For the text-containing cell, return its midpoint in (X, Y) coordinate format. 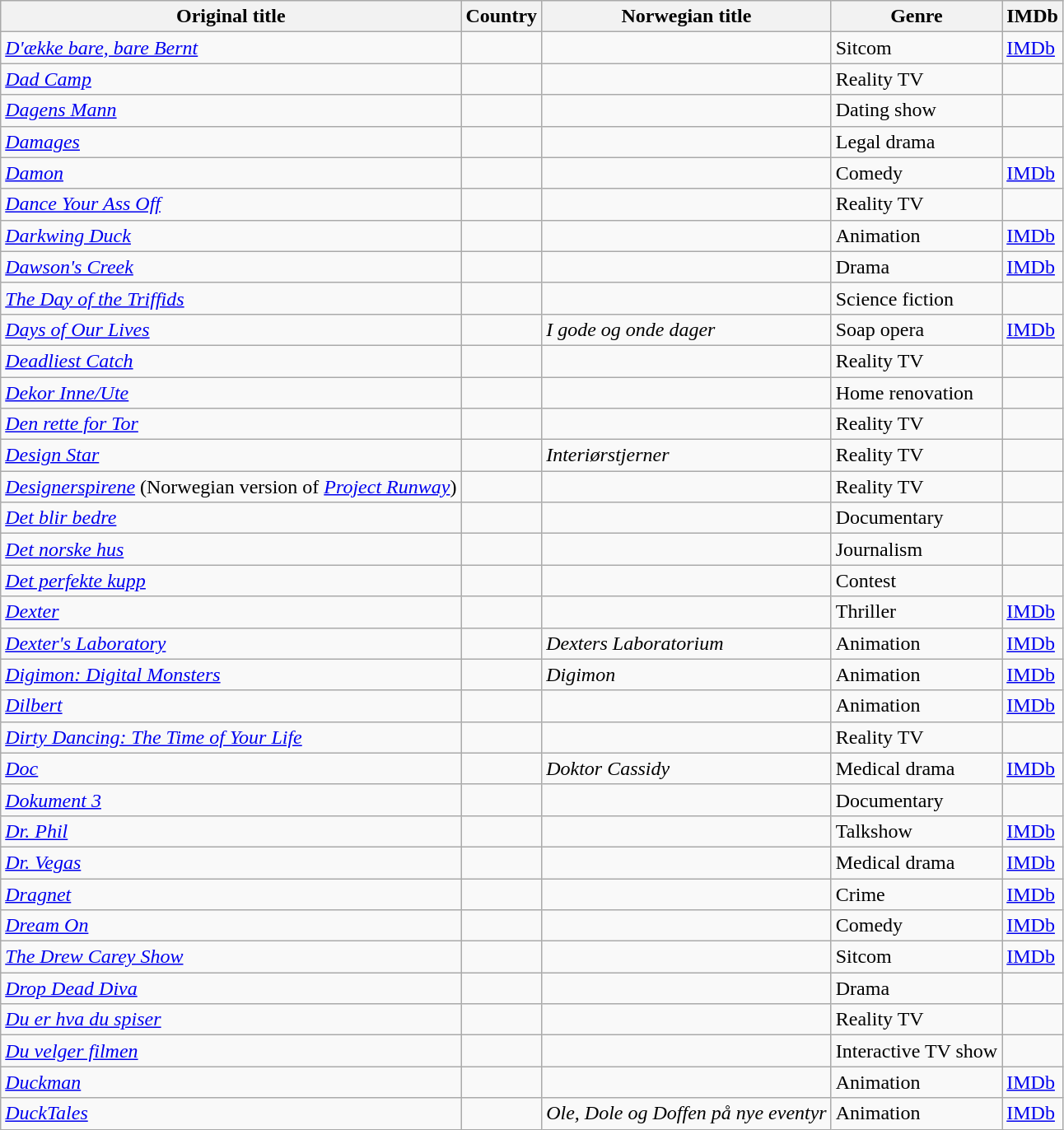
Dirty Dancing: The Time of Your Life (231, 737)
The Drew Carey Show (231, 957)
Deadliest Catch (231, 361)
Designerspirene (Norwegian version of Project Runway) (231, 487)
Talkshow (916, 831)
Dance Your Ass Off (231, 204)
Design Star (231, 455)
Doktor Cassidy (687, 768)
Du velger filmen (231, 1051)
Det norske hus (231, 549)
Dream On (231, 926)
Science fiction (916, 298)
Thriller (916, 612)
Dagens Mann (231, 110)
Dexter (231, 612)
Dilbert (231, 706)
Days of Our Lives (231, 329)
Dexters Laboratorium (687, 643)
Ole, Dole og Doffen på nye eventyr (687, 1114)
DuckTales (231, 1114)
Dexter's Laboratory (231, 643)
Dad Camp (231, 79)
Journalism (916, 549)
Dating show (916, 110)
Digimon: Digital Monsters (231, 675)
Original title (231, 16)
Damon (231, 173)
Doc (231, 768)
Du er hva du spiser (231, 1020)
Darkwing Duck (231, 236)
Dokument 3 (231, 800)
Soap opera (916, 329)
Dr. Phil (231, 831)
Digimon (687, 675)
The Day of the Triffids (231, 298)
Country (502, 16)
Dekor Inne/Ute (231, 393)
Home renovation (916, 393)
Det blir bedre (231, 518)
I gode og onde dager (687, 329)
Dr. Vegas (231, 862)
Damages (231, 142)
D'ække bare, bare Bernt (231, 48)
Det perfekte kupp (231, 581)
Duckman (231, 1082)
Dawson's Creek (231, 267)
Norwegian title (687, 16)
Drop Dead Diva (231, 988)
Dragnet (231, 894)
Interactive TV show (916, 1051)
Crime (916, 894)
Contest (916, 581)
Interiørstjerner (687, 455)
Den rette for Tor (231, 424)
Genre (916, 16)
Legal drama (916, 142)
